Find where the given text appears and provide that cell's center as (x, y) coordinate. 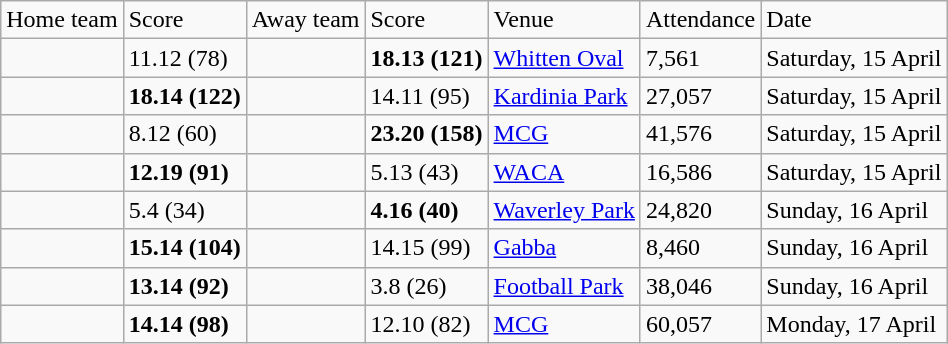
16,586 (700, 172)
5.13 (43) (426, 172)
5.4 (34) (184, 210)
23.20 (158) (426, 134)
WACA (564, 172)
8.12 (60) (184, 134)
Whitten Oval (564, 58)
3.8 (26) (426, 286)
Football Park (564, 286)
7,561 (700, 58)
4.16 (40) (426, 210)
Monday, 17 April (854, 324)
13.14 (92) (184, 286)
Home team (62, 20)
Venue (564, 20)
41,576 (700, 134)
14.11 (95) (426, 96)
24,820 (700, 210)
60,057 (700, 324)
Away team (306, 20)
12.19 (91) (184, 172)
18.14 (122) (184, 96)
38,046 (700, 286)
18.13 (121) (426, 58)
Date (854, 20)
14.14 (98) (184, 324)
27,057 (700, 96)
Kardinia Park (564, 96)
8,460 (700, 248)
Attendance (700, 20)
Waverley Park (564, 210)
14.15 (99) (426, 248)
15.14 (104) (184, 248)
12.10 (82) (426, 324)
Gabba (564, 248)
11.12 (78) (184, 58)
